Locate the cell with the specified text and output its [x, y] center coordinate. 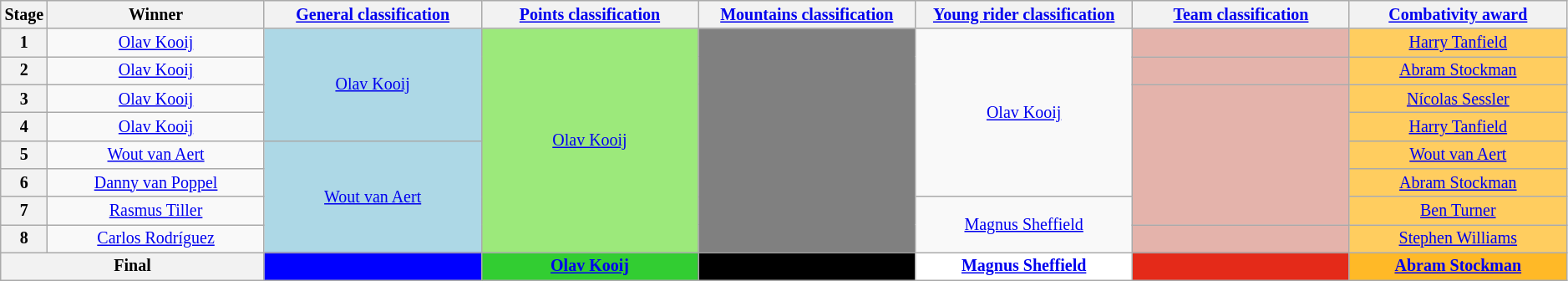
6 [24, 182]
Final [132, 266]
4 [24, 127]
Team classification [1241, 15]
Points classification [590, 15]
Nícolas Sessler [1458, 99]
Carlos Rodríguez [155, 239]
3 [24, 99]
8 [24, 239]
Young rider classification [1024, 15]
Stephen Williams [1458, 239]
5 [24, 154]
Ben Turner [1458, 211]
Stage [24, 15]
Danny van Poppel [155, 182]
Combativity award [1458, 15]
2 [24, 70]
Rasmus Tiller [155, 211]
1 [24, 43]
Mountains classification [807, 15]
Winner [155, 15]
General classification [373, 15]
7 [24, 211]
